Pinpoint the cell where the given text exists, returning its (x, y) midpoint coordinate. 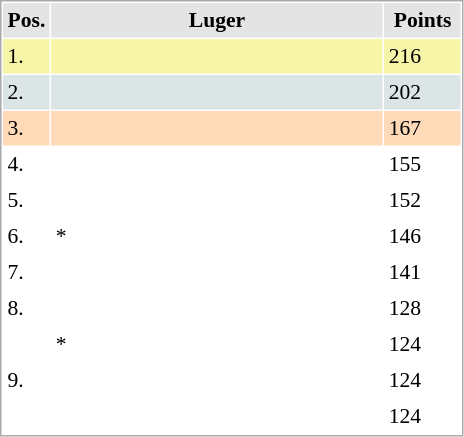
2. (26, 92)
Luger (217, 20)
146 (422, 236)
9. (26, 380)
Points (422, 20)
Pos. (26, 20)
4. (26, 164)
3. (26, 128)
7. (26, 272)
167 (422, 128)
5. (26, 200)
8. (26, 308)
141 (422, 272)
155 (422, 164)
128 (422, 308)
202 (422, 92)
216 (422, 56)
1. (26, 56)
6. (26, 236)
152 (422, 200)
